Return [x, y] of the center of cell containing provided text 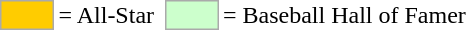
= All-Star [106, 15]
